Find where the given text appears and provide that cell's center as [X, Y] coordinate. 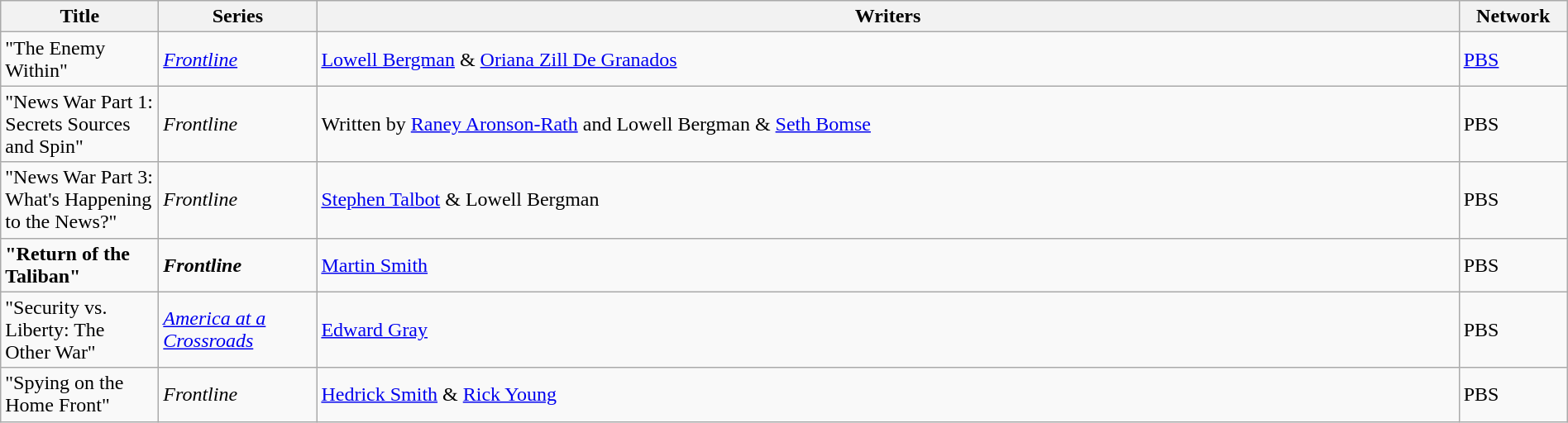
Lowell Bergman & Oriana Zill De Granados [888, 59]
Written by Raney Aronson-Rath and Lowell Bergman & Seth Bomse [888, 124]
Martin Smith [888, 264]
Title [79, 17]
"News War Part 1: Secrets Sources and Spin" [79, 124]
"Return of the Taliban" [79, 264]
"The Enemy Within" [79, 59]
Hedrick Smith & Rick Young [888, 395]
Writers [888, 17]
Network [1513, 17]
Series [238, 17]
America at a Crossroads [238, 330]
Edward Gray [888, 330]
Stephen Talbot & Lowell Bergman [888, 200]
"Spying on the Home Front" [79, 395]
"Security vs. Liberty: The Other War" [79, 330]
"News War Part 3: What's Happening to the News?" [79, 200]
